Pinpoint the cell where the given text exists, returning its (X, Y) midpoint coordinate. 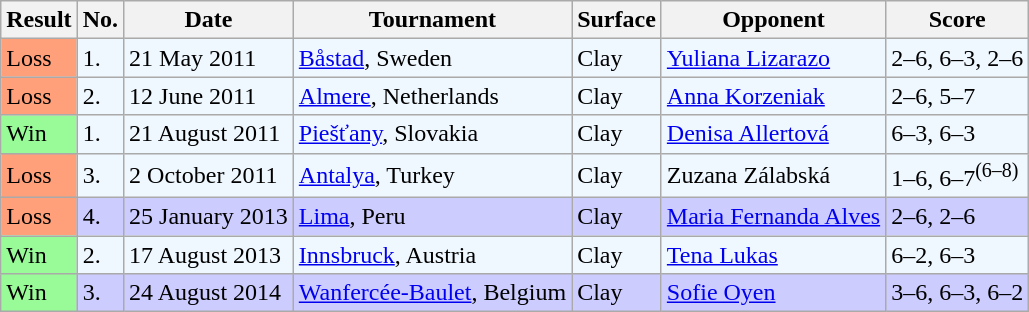
Antalya, Turkey (432, 176)
Yuliana Lizarazo (773, 58)
Denisa Allertová (773, 134)
21 May 2011 (209, 58)
2 October 2011 (209, 176)
Zuzana Zálabská (773, 176)
Date (209, 20)
21 August 2011 (209, 134)
Anna Korzeniak (773, 96)
Piešťany, Slovakia (432, 134)
25 January 2013 (209, 217)
2–6, 6–3, 2–6 (958, 58)
No. (100, 20)
6–2, 6–3 (958, 255)
24 August 2014 (209, 293)
Tournament (432, 20)
2–6, 5–7 (958, 96)
Innsbruck, Austria (432, 255)
Result (39, 20)
17 August 2013 (209, 255)
Score (958, 20)
Almere, Netherlands (432, 96)
2–6, 2–6 (958, 217)
Tena Lukas (773, 255)
Maria Fernanda Alves (773, 217)
4. (100, 217)
Lima, Peru (432, 217)
1–6, 6–7(6–8) (958, 176)
3–6, 6–3, 6–2 (958, 293)
6–3, 6–3 (958, 134)
Båstad, Sweden (432, 58)
Sofie Oyen (773, 293)
12 June 2011 (209, 96)
Opponent (773, 20)
Surface (617, 20)
Wanfercée-Baulet, Belgium (432, 293)
